Provide the [X, Y] coordinate of the cell's center where the given text is located.  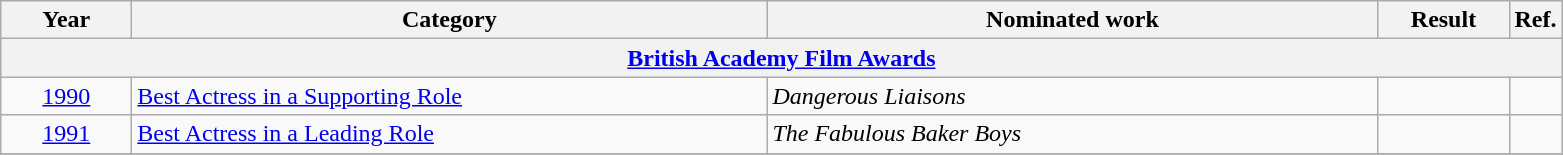
Ref. [1536, 20]
1990 [66, 96]
Best Actress in a Leading Role [450, 134]
Year [66, 20]
The Fabulous Baker Boys [1072, 134]
Category [450, 20]
Nominated work [1072, 20]
Best Actress in a Supporting Role [450, 96]
Result [1444, 20]
1991 [66, 134]
Dangerous Liaisons [1072, 96]
British Academy Film Awards [782, 58]
